Return the (x, y) coordinate for the center point of the cell that contains the specified text.  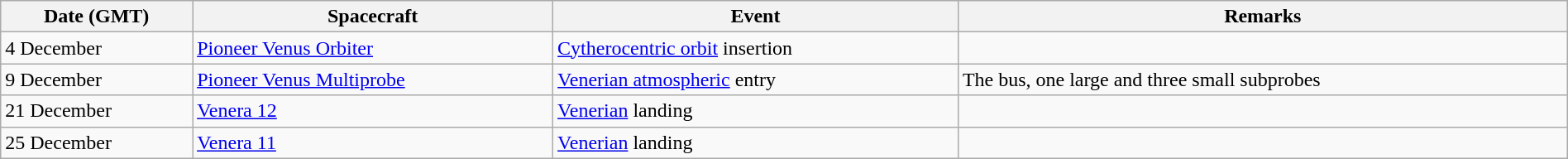
Spacecraft (373, 17)
Venera 12 (373, 111)
25 December (97, 142)
Venerian atmospheric entry (756, 79)
Cytherocentric orbit insertion (756, 48)
The bus, one large and three small subprobes (1262, 79)
9 December (97, 79)
Date (GMT) (97, 17)
Venera 11 (373, 142)
Remarks (1262, 17)
21 December (97, 111)
Pioneer Venus Orbiter (373, 48)
Event (756, 17)
Pioneer Venus Multiprobe (373, 79)
4 December (97, 48)
